Determine the [x, y] coordinate at the center of the cell enclosing the given text.  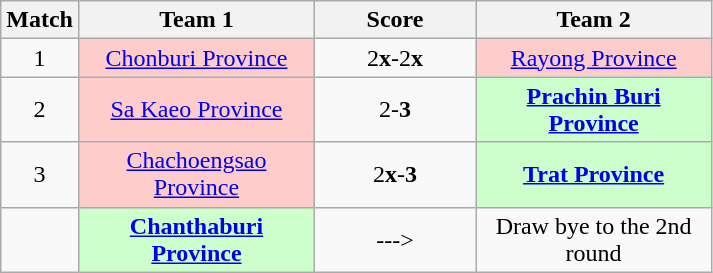
3 [40, 174]
2 [40, 110]
---> [396, 240]
2x-2x [396, 58]
Chonburi Province [196, 58]
Rayong Province [594, 58]
Chachoengsao Province [196, 174]
Prachin Buri Province [594, 110]
2-3 [396, 110]
Chanthaburi Province [196, 240]
Team 2 [594, 20]
Draw bye to the 2nd round [594, 240]
2x-3 [396, 174]
Trat Province [594, 174]
Score [396, 20]
1 [40, 58]
Team 1 [196, 20]
Sa Kaeo Province [196, 110]
Match [40, 20]
